Identify which cell holds the provided text, then report its [X, Y] central coordinate. 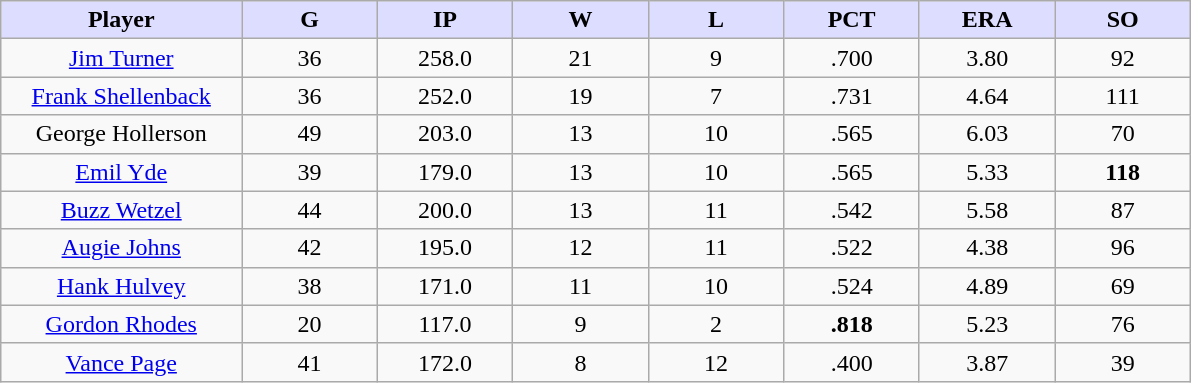
195.0 [445, 248]
42 [310, 248]
44 [310, 210]
118 [1123, 172]
G [310, 20]
George Hollerson [122, 134]
L [716, 20]
4.64 [987, 96]
38 [310, 286]
Emil Yde [122, 172]
5.23 [987, 324]
21 [581, 58]
4.38 [987, 248]
8 [581, 362]
.542 [852, 210]
7 [716, 96]
3.87 [987, 362]
Gordon Rhodes [122, 324]
117.0 [445, 324]
.522 [852, 248]
20 [310, 324]
41 [310, 362]
W [581, 20]
.400 [852, 362]
76 [1123, 324]
ERA [987, 20]
IP [445, 20]
203.0 [445, 134]
96 [1123, 248]
111 [1123, 96]
92 [1123, 58]
Augie Johns [122, 248]
4.89 [987, 286]
252.0 [445, 96]
PCT [852, 20]
Vance Page [122, 362]
87 [1123, 210]
69 [1123, 286]
Buzz Wetzel [122, 210]
5.58 [987, 210]
19 [581, 96]
2 [716, 324]
.524 [852, 286]
3.80 [987, 58]
Hank Hulvey [122, 286]
Jim Turner [122, 58]
200.0 [445, 210]
172.0 [445, 362]
258.0 [445, 58]
.818 [852, 324]
SO [1123, 20]
Frank Shellenback [122, 96]
5.33 [987, 172]
49 [310, 134]
Player [122, 20]
179.0 [445, 172]
.700 [852, 58]
6.03 [987, 134]
70 [1123, 134]
.731 [852, 96]
171.0 [445, 286]
